Find where the given text appears and provide that cell's center as [X, Y] coordinate. 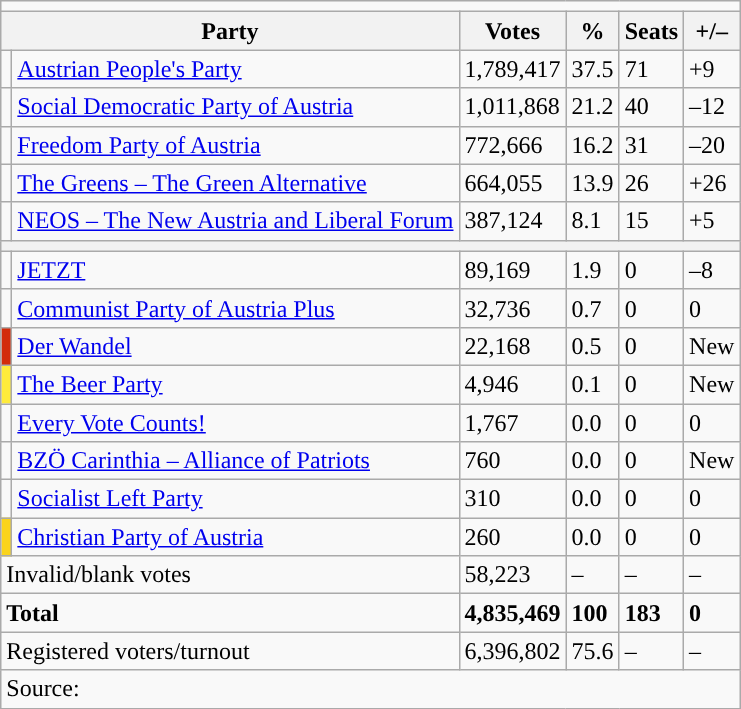
760 [512, 461]
13.9 [592, 183]
31 [651, 145]
4,946 [512, 384]
0.7 [592, 308]
32,736 [512, 308]
JETZT [236, 270]
21.2 [592, 107]
0.5 [592, 346]
NEOS – The New Austria and Liberal Forum [236, 221]
1,767 [512, 423]
6,396,802 [512, 651]
183 [651, 613]
Austrian People's Party [236, 69]
Total [230, 613]
+9 [712, 69]
664,055 [512, 183]
16.2 [592, 145]
58,223 [512, 575]
0.1 [592, 384]
75.6 [592, 651]
–8 [712, 270]
Communist Party of Austria Plus [236, 308]
% [592, 31]
26 [651, 183]
37.5 [592, 69]
+26 [712, 183]
22,168 [512, 346]
BZÖ Carinthia – Alliance of Patriots [236, 461]
Invalid/blank votes [230, 575]
15 [651, 221]
Registered voters/turnout [230, 651]
Every Vote Counts! [236, 423]
Christian Party of Austria [236, 537]
–12 [712, 107]
387,124 [512, 221]
–20 [712, 145]
1,789,417 [512, 69]
+5 [712, 221]
Freedom Party of Austria [236, 145]
1,011,868 [512, 107]
Source: [370, 689]
40 [651, 107]
1.9 [592, 270]
100 [592, 613]
310 [512, 499]
Der Wandel [236, 346]
Votes [512, 31]
+/– [712, 31]
260 [512, 537]
772,666 [512, 145]
Socialist Left Party [236, 499]
The Greens – The Green Alternative [236, 183]
Party [230, 31]
8.1 [592, 221]
Social Democratic Party of Austria [236, 107]
4,835,469 [512, 613]
Seats [651, 31]
The Beer Party [236, 384]
89,169 [512, 270]
71 [651, 69]
